Search for the cell housing the specified text and yield its [X, Y] center coordinate. 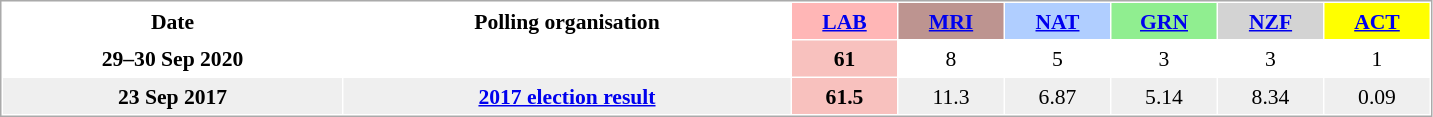
5 [1058, 58]
LAB [844, 21]
NAT [1058, 21]
23 Sep 2017 [172, 96]
ACT [1376, 21]
1 [1376, 58]
0.09 [1376, 96]
8 [950, 58]
5.14 [1164, 96]
Date [172, 21]
6.87 [1058, 96]
8.34 [1270, 96]
29–30 Sep 2020 [172, 58]
GRN [1164, 21]
NZF [1270, 21]
Polling organisation [568, 21]
11.3 [950, 96]
2017 election result [568, 96]
MRI [950, 21]
61.5 [844, 96]
61 [844, 58]
